Determine the (x, y) coordinate at the center of the cell enclosing the given text.  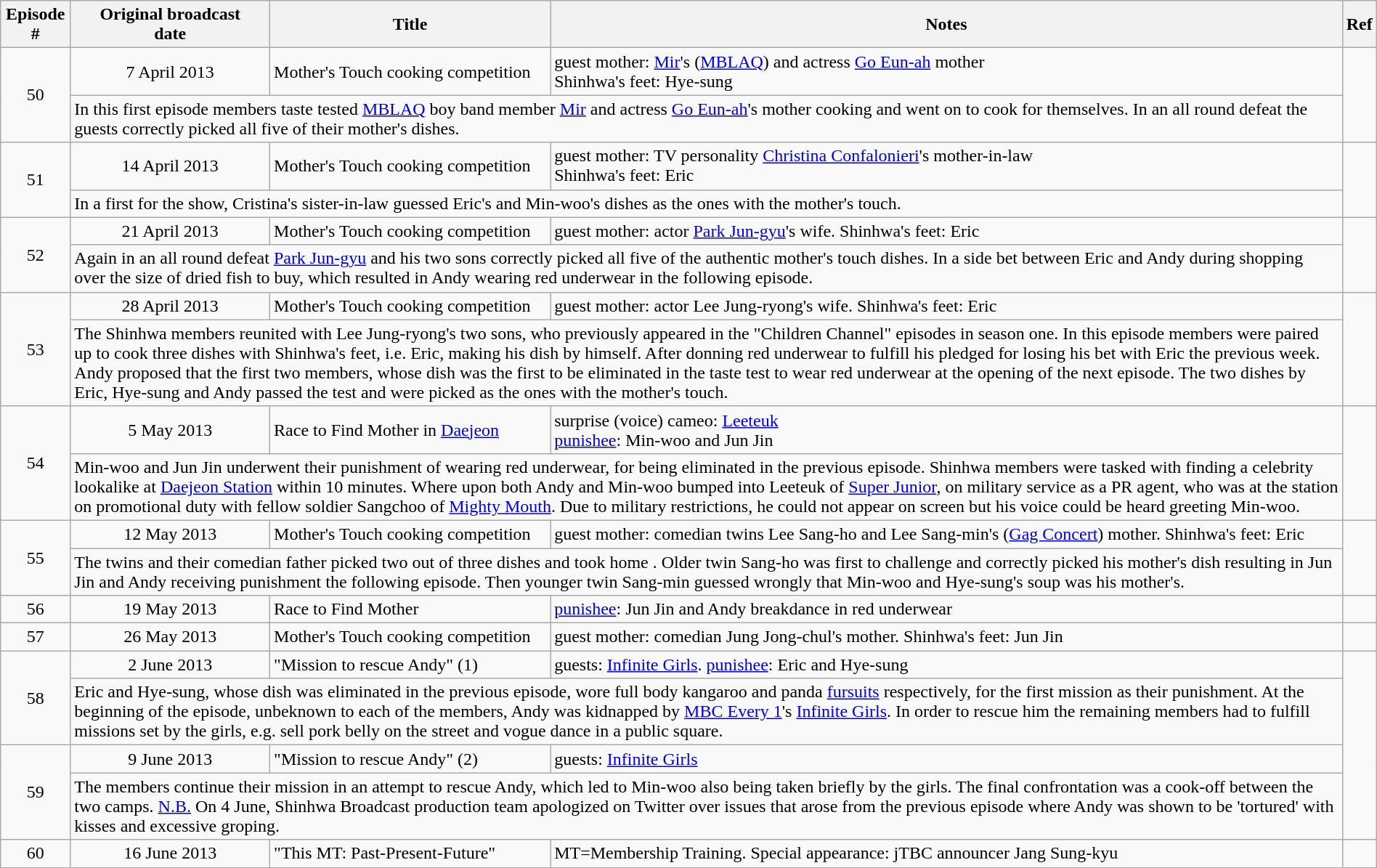
guest mother: Mir's (MBLAQ) and actress Go Eun-ah motherShinhwa's feet: Hye-sung (947, 71)
7 April 2013 (170, 71)
19 May 2013 (170, 609)
Ref (1360, 25)
"Mission to rescue Andy" (1) (410, 665)
surprise (voice) cameo: Leeteukpunishee: Min-woo and Jun Jin (947, 430)
5 May 2013 (170, 430)
50 (36, 95)
53 (36, 349)
12 May 2013 (170, 534)
"This MT: Past-Present-Future" (410, 853)
guest mother: actor Lee Jung-ryong's wife. Shinhwa's feet: Eric (947, 306)
21 April 2013 (170, 231)
52 (36, 254)
Race to Find Mother (410, 609)
2 June 2013 (170, 665)
MT=Membership Training. Special appearance: jTBC announcer Jang Sung-kyu (947, 853)
guest mother: comedian twins Lee Sang-ho and Lee Sang-min's (Gag Concert) mother. Shinhwa's feet: Eric (947, 534)
guests: Infinite Girls (947, 759)
Episode # (36, 25)
28 April 2013 (170, 306)
9 June 2013 (170, 759)
punishee: Jun Jin and Andy breakdance in red underwear (947, 609)
51 (36, 180)
In a first for the show, Cristina's sister-in-law guessed Eric's and Min-woo's dishes as the ones with the mother's touch. (706, 203)
16 June 2013 (170, 853)
guest mother: TV personality Christina Confalonieri's mother-in-lawShinhwa's feet: Eric (947, 166)
"Mission to rescue Andy" (2) (410, 759)
56 (36, 609)
26 May 2013 (170, 637)
54 (36, 463)
Race to Find Mother in Daejeon (410, 430)
Notes (947, 25)
guest mother: actor Park Jun-gyu's wife. Shinhwa's feet: Eric (947, 231)
58 (36, 698)
59 (36, 792)
Original broadcastdate (170, 25)
57 (36, 637)
55 (36, 558)
Title (410, 25)
60 (36, 853)
guests: Infinite Girls. punishee: Eric and Hye-sung (947, 665)
guest mother: comedian Jung Jong-chul's mother. Shinhwa's feet: Jun Jin (947, 637)
14 April 2013 (170, 166)
